Output the (x, y) coordinate of the center of the cell containing the given text.  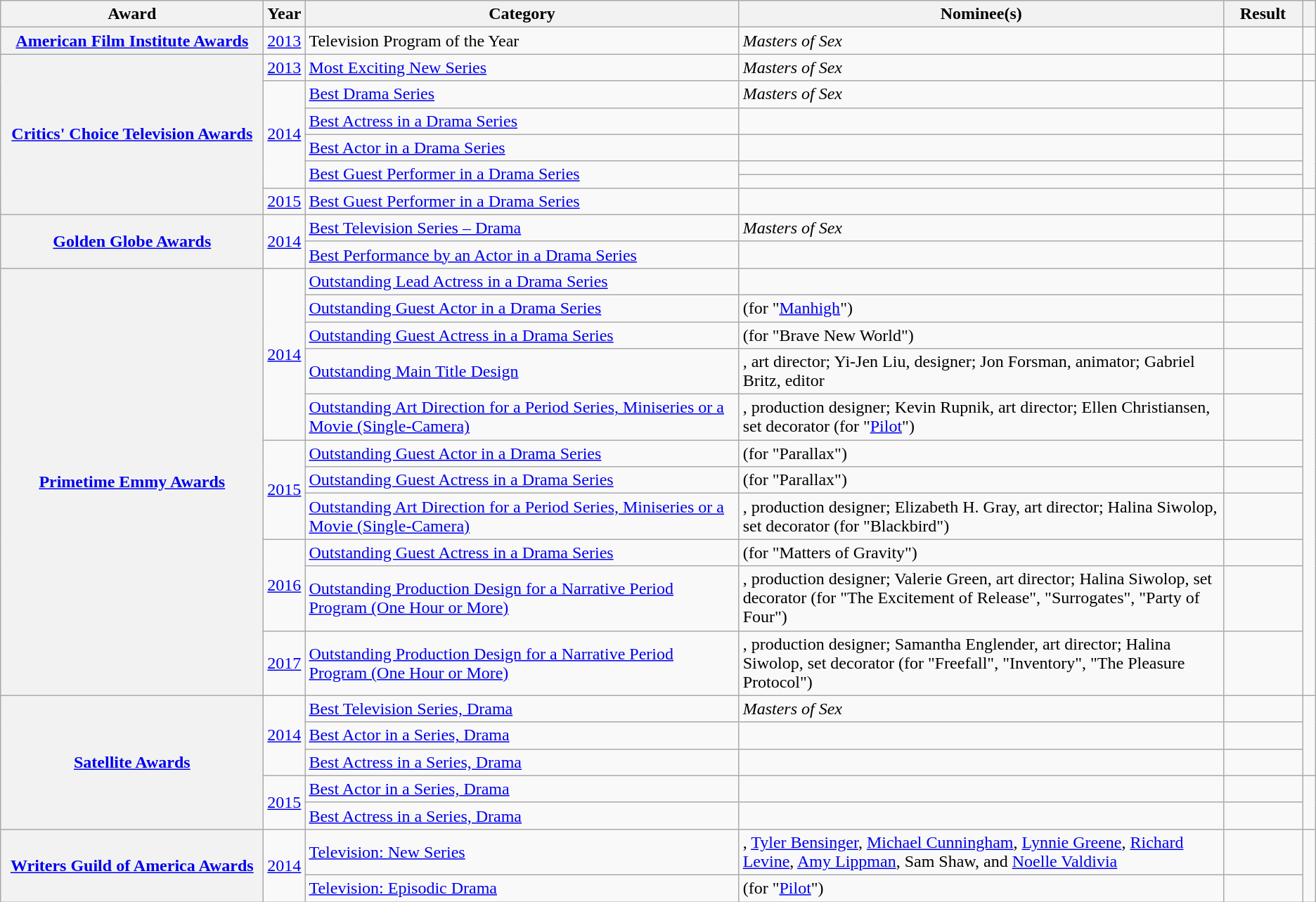
Outstanding Lead Actress in a Drama Series (522, 281)
(for "Pilot") (981, 888)
Best Drama Series (522, 94)
Primetime Emmy Awards (132, 482)
2016 (284, 585)
Television Program of the Year (522, 41)
American Film Institute Awards (132, 41)
Satellite Awards (132, 762)
Critics' Choice Television Awards (132, 134)
Best Actress in a Drama Series (522, 121)
, production designer; Kevin Rupnik, art director; Ellen Christiansen, set decorator (for "Pilot") (981, 418)
, production designer; Elizabeth H. Gray, art director; Halina Siwolop, set decorator (for "Blackbird") (981, 516)
(for "Matters of Gravity") (981, 553)
, production designer; Samantha Englender, art director; Halina Siwolop, set decorator (for "Freefall", "Inventory", "The Pleasure Protocol") (981, 663)
(for "Brave New World") (981, 335)
Best Performance by an Actor in a Drama Series (522, 255)
Award (132, 14)
Best Television Series – Drama (522, 228)
Television: Episodic Drama (522, 888)
Television: New Series (522, 852)
Year (284, 14)
Writers Guild of America Awards (132, 865)
Outstanding Main Title Design (522, 371)
Best Actor in a Drama Series (522, 148)
2017 (284, 663)
Category (522, 14)
, production designer; Valerie Green, art director; Halina Siwolop, set decorator (for "The Excitement of Release", "Surrogates", "Party of Four") (981, 598)
Most Exciting New Series (522, 67)
Result (1263, 14)
, art director; Yi-Jen Liu, designer; Jon Forsman, animator; Gabriel Britz, editor (981, 371)
Golden Globe Awards (132, 241)
Nominee(s) (981, 14)
(for "Manhigh") (981, 308)
Best Television Series, Drama (522, 709)
, Tyler Bensinger, Michael Cunningham, Lynnie Greene, Richard Levine, Amy Lippman, Sam Shaw, and Noelle Valdivia (981, 852)
